Extract the [X, Y] coordinate from the center of the cell holding the provided text.  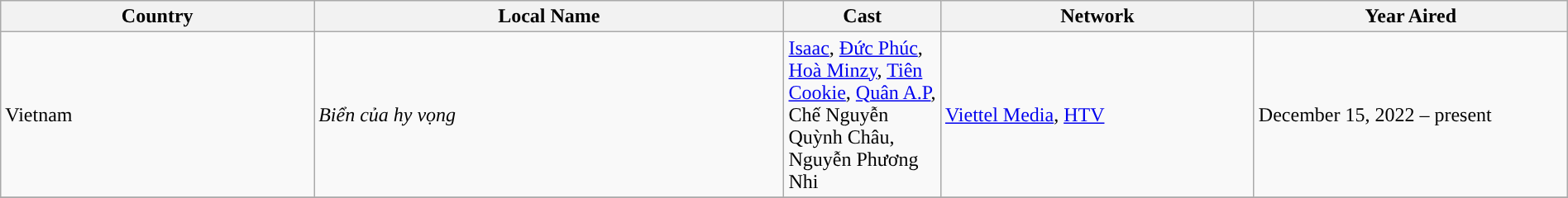
Vietnam [157, 115]
Network [1097, 16]
Country [157, 16]
Local Name [549, 16]
Year Aired [1411, 16]
December 15, 2022 – present [1411, 115]
Isaac, Đức Phúc, Hoà Minzy, Tiên Cookie, Quân A.P, Chế Nguyễn Quỳnh Châu, Nguyễn Phương Nhi [862, 115]
Viettel Media, HTV [1097, 115]
Biển của hy vọng [549, 115]
Cast [862, 16]
